Search for the cell housing the specified text and yield its [X, Y] center coordinate. 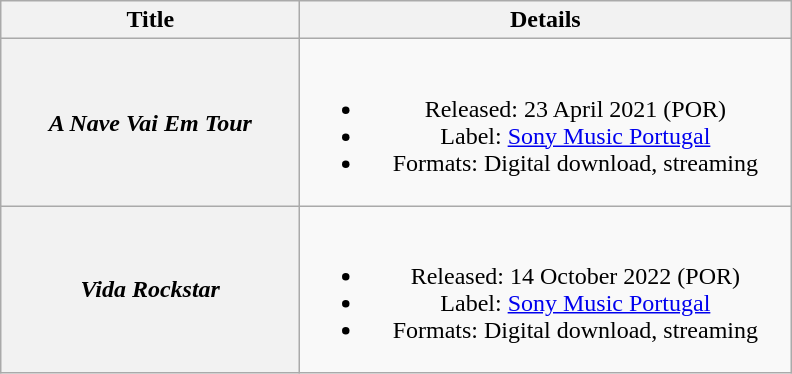
Title [150, 20]
Vida Rockstar [150, 290]
Released: 23 April 2021 (POR)Label: Sony Music PortugalFormats: Digital download, streaming [546, 122]
A Nave Vai Em Tour [150, 122]
Released: 14 October 2022 (POR)Label: Sony Music PortugalFormats: Digital download, streaming [546, 290]
Details [546, 20]
